Search for the cell housing the specified text and yield its [x, y] center coordinate. 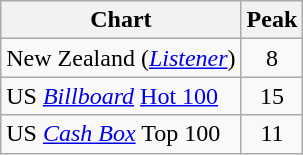
15 [272, 96]
New Zealand (Listener) [121, 58]
US Cash Box Top 100 [121, 134]
8 [272, 58]
Peak [272, 20]
Chart [121, 20]
US Billboard Hot 100 [121, 96]
11 [272, 134]
